Return the (X, Y) coordinate for the center point of the cell that contains the specified text.  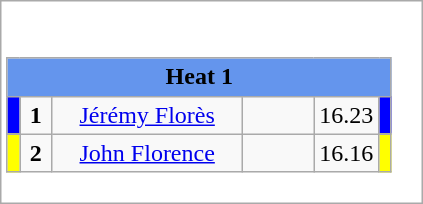
16.23 (346, 115)
1 (36, 115)
Heat 1 1 Jérémy Florès 16.23 2 John Florence 16.16 (212, 102)
Heat 1 (199, 77)
John Florence (148, 153)
16.16 (346, 153)
Jérémy Florès (148, 115)
2 (36, 153)
